For the text-containing cell, return its midpoint in [x, y] coordinate format. 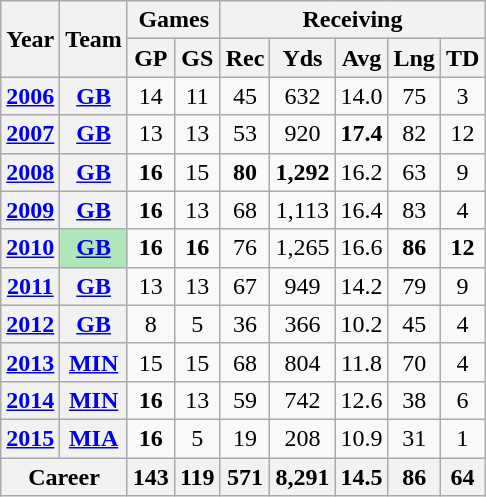
2009 [30, 210]
Rec [245, 58]
2013 [30, 362]
2008 [30, 172]
GP [150, 58]
Receiving [352, 20]
75 [414, 96]
31 [414, 438]
2012 [30, 324]
1,292 [302, 172]
571 [245, 477]
8 [150, 324]
2010 [30, 248]
MIA [94, 438]
804 [302, 362]
1,265 [302, 248]
Year [30, 39]
63 [414, 172]
10.9 [362, 438]
Yds [302, 58]
8,291 [302, 477]
920 [302, 134]
10.2 [362, 324]
14.5 [362, 477]
3 [462, 96]
17.4 [362, 134]
6 [462, 400]
36 [245, 324]
119 [197, 477]
11.8 [362, 362]
Team [94, 39]
11 [197, 96]
143 [150, 477]
Lng [414, 58]
80 [245, 172]
TD [462, 58]
1,113 [302, 210]
208 [302, 438]
83 [414, 210]
14.0 [362, 96]
67 [245, 286]
GS [197, 58]
366 [302, 324]
14.2 [362, 286]
59 [245, 400]
2007 [30, 134]
2014 [30, 400]
19 [245, 438]
Avg [362, 58]
2006 [30, 96]
64 [462, 477]
2015 [30, 438]
53 [245, 134]
742 [302, 400]
79 [414, 286]
16.4 [362, 210]
1 [462, 438]
16.6 [362, 248]
949 [302, 286]
12.6 [362, 400]
70 [414, 362]
16.2 [362, 172]
Career [64, 477]
38 [414, 400]
76 [245, 248]
2011 [30, 286]
82 [414, 134]
632 [302, 96]
14 [150, 96]
Games [174, 20]
